Extract the [x, y] coordinate from the center of the cell holding the provided text.  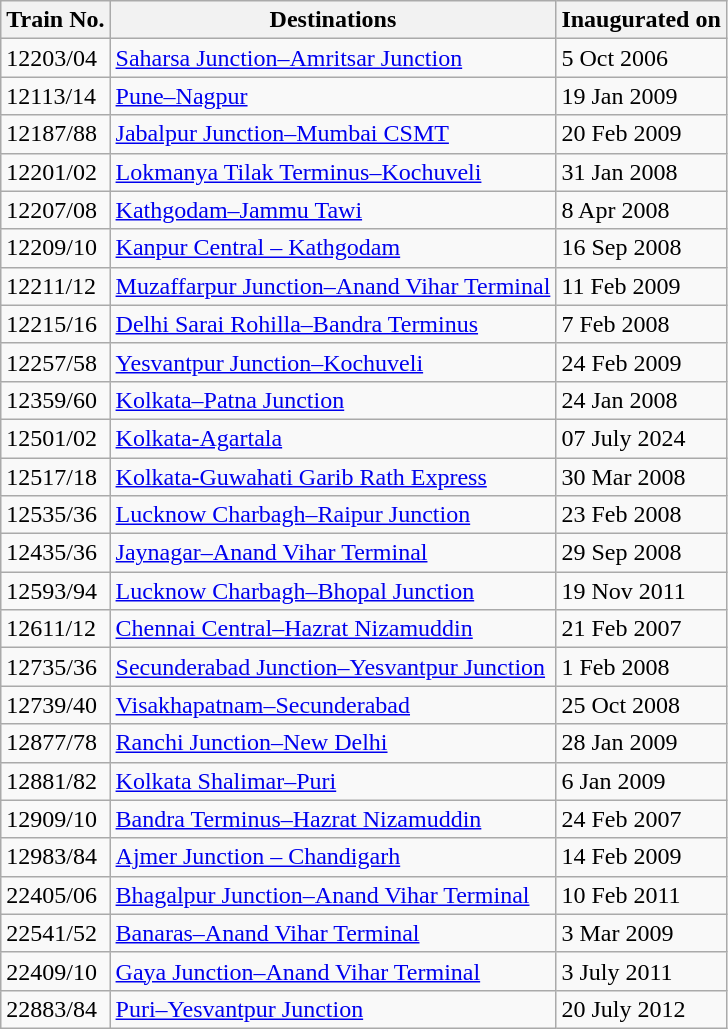
Kathgodam–Jammu Tawi [333, 210]
Train No. [56, 20]
3 July 2011 [641, 971]
28 Jan 2009 [641, 743]
21 Feb 2007 [641, 629]
Inaugurated on [641, 20]
22409/10 [56, 971]
22541/52 [56, 933]
Pune–Nagpur [333, 96]
7 Feb 2008 [641, 324]
12209/10 [56, 248]
Visakhapatnam–Secunderabad [333, 705]
12215/16 [56, 324]
12211/12 [56, 286]
Muzaffarpur Junction–Anand Vihar Terminal [333, 286]
12909/10 [56, 819]
14 Feb 2009 [641, 857]
12435/36 [56, 553]
12593/94 [56, 591]
22883/84 [56, 1009]
22405/06 [56, 895]
12517/18 [56, 477]
12203/04 [56, 58]
Kolkata-Agartala [333, 438]
12501/02 [56, 438]
12735/36 [56, 667]
12187/88 [56, 134]
Lucknow Charbagh–Bhopal Junction [333, 591]
23 Feb 2008 [641, 515]
Yesvantpur Junction–Kochuveli [333, 362]
12207/08 [56, 210]
6 Jan 2009 [641, 781]
30 Mar 2008 [641, 477]
Bhagalpur Junction–Anand Vihar Terminal [333, 895]
12359/60 [56, 400]
20 Feb 2009 [641, 134]
1 Feb 2008 [641, 667]
10 Feb 2011 [641, 895]
8 Apr 2008 [641, 210]
20 July 2012 [641, 1009]
29 Sep 2008 [641, 553]
Bandra Terminus–Hazrat Nizamuddin [333, 819]
31 Jan 2008 [641, 172]
12535/36 [56, 515]
24 Feb 2009 [641, 362]
Ranchi Junction–New Delhi [333, 743]
Delhi Sarai Rohilla–Bandra Terminus [333, 324]
12257/58 [56, 362]
Kolkata-Guwahati Garib Rath Express [333, 477]
3 Mar 2009 [641, 933]
11 Feb 2009 [641, 286]
Lucknow Charbagh–Raipur Junction [333, 515]
Gaya Junction–Anand Vihar Terminal [333, 971]
Jabalpur Junction–Mumbai CSMT [333, 134]
5 Oct 2006 [641, 58]
Secunderabad Junction–Yesvantpur Junction [333, 667]
12739/40 [56, 705]
12881/82 [56, 781]
12201/02 [56, 172]
12113/14 [56, 96]
12983/84 [56, 857]
Jaynagar–Anand Vihar Terminal [333, 553]
12877/78 [56, 743]
Destinations [333, 20]
25 Oct 2008 [641, 705]
Kolkata–Patna Junction [333, 400]
24 Feb 2007 [641, 819]
19 Jan 2009 [641, 96]
12611/12 [56, 629]
Ajmer Junction – Chandigarh [333, 857]
Saharsa Junction–Amritsar Junction [333, 58]
Puri–Yesvantpur Junction [333, 1009]
24 Jan 2008 [641, 400]
Chennai Central–Hazrat Nizamuddin [333, 629]
16 Sep 2008 [641, 248]
Kolkata Shalimar–Puri [333, 781]
Banaras–Anand Vihar Terminal [333, 933]
19 Nov 2011 [641, 591]
Kanpur Central – Kathgodam [333, 248]
Lokmanya Tilak Terminus–Kochuveli [333, 172]
07 July 2024 [641, 438]
